Return [x, y] of the center of cell containing provided text 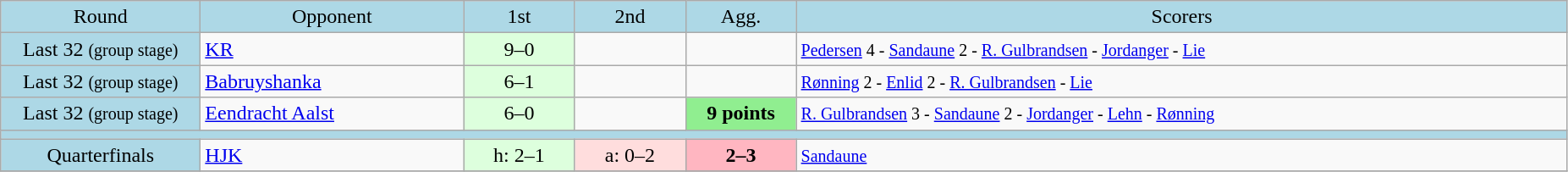
9 points [741, 114]
9–0 [520, 49]
2nd [630, 17]
Sandaune [1181, 155]
Pedersen 4 - Sandaune 2 - R. Gulbrandsen - Jordanger - Lie [1181, 49]
HJK [332, 155]
1st [520, 17]
Quarterfinals [101, 155]
Opponent [332, 17]
Rønning 2 - Enlid 2 - R. Gulbrandsen - Lie [1181, 81]
KR [332, 49]
a: 0–2 [630, 155]
6–0 [520, 114]
Babruyshanka [332, 81]
Agg. [741, 17]
R. Gulbrandsen 3 - Sandaune 2 - Jordanger - Lehn - Rønning [1181, 114]
Scorers [1181, 17]
h: 2–1 [520, 155]
2–3 [741, 155]
Eendracht Aalst [332, 114]
6–1 [520, 81]
Round [101, 17]
